From the cell containing the given text, extract its center point as (x, y) coordinate. 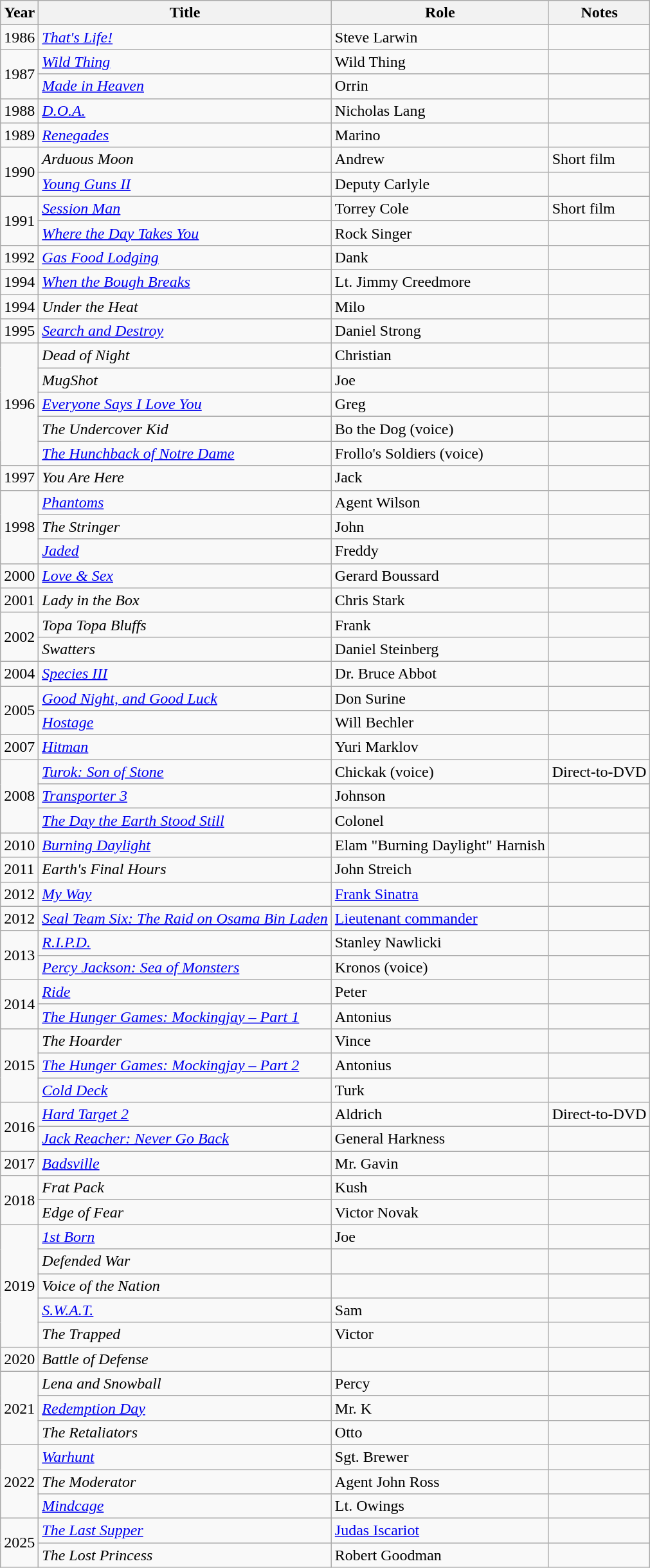
Notes (599, 13)
2015 (19, 1065)
1998 (19, 527)
Deputy Carlyle (440, 184)
Turok: Son of Stone (185, 772)
2022 (19, 1481)
1st Born (185, 1237)
Hard Target 2 (185, 1115)
Arduous Moon (185, 160)
Milo (440, 307)
D.O.A. (185, 111)
Victor Novak (440, 1212)
My Way (185, 894)
Swatters (185, 649)
Agent John Ross (440, 1481)
Dr. Bruce Abbot (440, 673)
Search and Destroy (185, 331)
R.I.P.D. (185, 943)
Sgt. Brewer (440, 1457)
Dank (440, 257)
Dead of Night (185, 356)
Badsville (185, 1163)
Under the Heat (185, 307)
Jack (440, 478)
Johnson (440, 796)
Where the Day Takes You (185, 233)
2007 (19, 747)
The Hunchback of Notre Dame (185, 453)
Elam "Burning Daylight" Harnish (440, 845)
1986 (19, 37)
General Harkness (440, 1139)
Session Man (185, 208)
1996 (19, 405)
Vince (440, 1041)
Kush (440, 1188)
2017 (19, 1163)
1987 (19, 74)
Orrin (440, 86)
Will Bechler (440, 723)
2020 (19, 1359)
Kronos (voice) (440, 967)
The Last Supper (185, 1531)
Renegades (185, 135)
John Streich (440, 870)
2016 (19, 1127)
Don Surine (440, 698)
1991 (19, 221)
1990 (19, 172)
S.W.A.T. (185, 1310)
Lt. Jimmy Creedmore (440, 282)
1997 (19, 478)
Topa Topa Bluffs (185, 624)
1989 (19, 135)
The Day the Earth Stood Still (185, 821)
2025 (19, 1543)
Made in Heaven (185, 86)
Mr. Gavin (440, 1163)
Battle of Defense (185, 1359)
Daniel Strong (440, 331)
Gerard Boussard (440, 576)
The Retaliators (185, 1432)
Turk (440, 1090)
Lieutenant commander (440, 918)
2011 (19, 870)
Gas Food Lodging (185, 257)
Year (19, 13)
2000 (19, 576)
Agent Wilson (440, 502)
2005 (19, 710)
Good Night, and Good Luck (185, 698)
Peter (440, 992)
John (440, 527)
Daniel Steinberg (440, 649)
Frollo's Soldiers (voice) (440, 453)
Colonel (440, 821)
Mr. K (440, 1408)
Steve Larwin (440, 37)
The Trapped (185, 1335)
Victor (440, 1335)
2002 (19, 637)
2014 (19, 1004)
Marino (440, 135)
The Undercover Kid (185, 429)
Chickak (voice) (440, 772)
Yuri Marklov (440, 747)
2004 (19, 673)
Frank (440, 624)
2021 (19, 1408)
Aldrich (440, 1115)
Burning Daylight (185, 845)
Freddy (440, 551)
The Moderator (185, 1481)
Christian (440, 356)
2010 (19, 845)
2001 (19, 600)
Earth's Final Hours (185, 870)
Edge of Fear (185, 1212)
Nicholas Lang (440, 111)
Hitman (185, 747)
Percy Jackson: Sea of Monsters (185, 967)
2013 (19, 955)
Seal Team Six: The Raid on Osama Bin Laden (185, 918)
Warhunt (185, 1457)
When the Bough Breaks (185, 282)
Frank Sinatra (440, 894)
Cold Deck (185, 1090)
Love & Sex (185, 576)
1992 (19, 257)
Greg (440, 405)
Transporter 3 (185, 796)
Stanley Nawlicki (440, 943)
The Hunger Games: Mockingjay – Part 1 (185, 1016)
Sam (440, 1310)
Percy (440, 1383)
The Hoarder (185, 1041)
Torrey Cole (440, 208)
Ride (185, 992)
MugShot (185, 380)
Species III (185, 673)
Everyone Says I Love You (185, 405)
Title (185, 13)
Robert Goodman (440, 1555)
That's Life! (185, 37)
Chris Stark (440, 600)
The Lost Princess (185, 1555)
Bo the Dog (voice) (440, 429)
Lt. Owings (440, 1506)
Lady in the Box (185, 600)
You Are Here (185, 478)
Voice of the Nation (185, 1286)
Young Guns II (185, 184)
1995 (19, 331)
Phantoms (185, 502)
Jaded (185, 551)
Frat Pack (185, 1188)
Otto (440, 1432)
Mindcage (185, 1506)
2018 (19, 1200)
Defended War (185, 1261)
Jack Reacher: Never Go Back (185, 1139)
Lena and Snowball (185, 1383)
Andrew (440, 160)
1988 (19, 111)
The Stringer (185, 527)
Judas Iscariot (440, 1531)
2019 (19, 1286)
2008 (19, 796)
The Hunger Games: Mockingjay – Part 2 (185, 1065)
Role (440, 13)
Redemption Day (185, 1408)
Hostage (185, 723)
Rock Singer (440, 233)
